For the text-containing cell, return its midpoint in (X, Y) coordinate format. 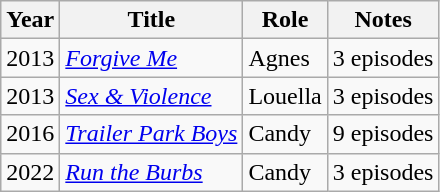
Sex & Violence (152, 96)
Run the Burbs (152, 172)
2016 (30, 134)
Year (30, 20)
Role (285, 20)
2022 (30, 172)
Louella (285, 96)
Trailer Park Boys (152, 134)
Agnes (285, 58)
Title (152, 20)
Notes (383, 20)
Forgive Me (152, 58)
9 episodes (383, 134)
